Pinpoint the cell where the given text exists, returning its (x, y) midpoint coordinate. 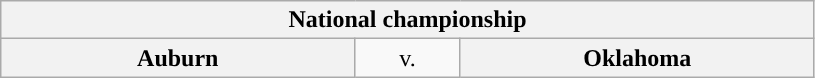
Oklahoma (637, 58)
v. (408, 58)
National championship (408, 20)
Auburn (178, 58)
